Return [x, y] of the center of cell containing provided text 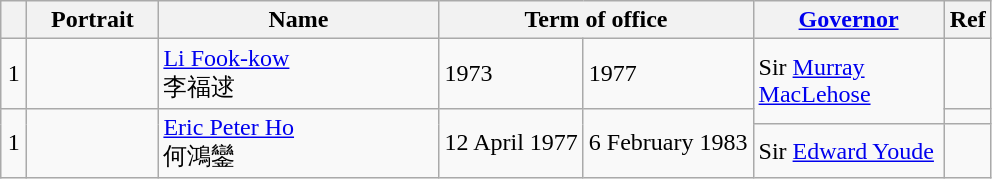
Sir Edward Youde [848, 151]
1973 [511, 74]
Eric Peter Ho何鴻鑾 [298, 143]
Ref [968, 20]
1977 [668, 74]
Portrait [92, 20]
6 February 1983 [668, 143]
Name [298, 20]
12 April 1977 [511, 143]
Governor [848, 20]
Term of office [596, 20]
Li Fook-kow李福逑 [298, 74]
Sir Murray MacLehose [848, 82]
